Provide the [X, Y] coordinate of the cell's center where the given text is located.  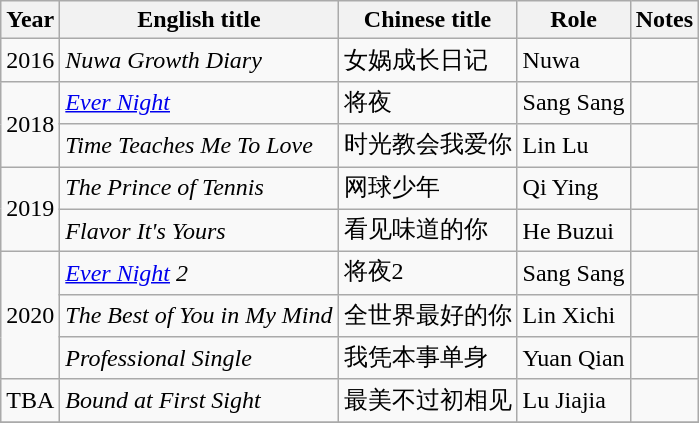
Flavor It's Yours [199, 230]
Qi Ying [574, 188]
Notes [664, 20]
Nuwa [574, 60]
Lin Xichi [574, 316]
Time Teaches Me To Love [199, 146]
2020 [30, 316]
TBA [30, 400]
Lin Lu [574, 146]
女娲成长日记 [428, 60]
He Buzui [574, 230]
全世界最好的你 [428, 316]
Chinese title [428, 20]
2019 [30, 208]
2016 [30, 60]
将夜 [428, 102]
Nuwa Growth Diary [199, 60]
Lu Jiajia [574, 400]
Ever Night [199, 102]
Professional Single [199, 358]
我凭本事单身 [428, 358]
将夜2 [428, 274]
The Prince of Tennis [199, 188]
最美不过初相见 [428, 400]
网球少年 [428, 188]
时光教会我爱你 [428, 146]
Yuan Qian [574, 358]
Bound at First Sight [199, 400]
The Best of You in My Mind [199, 316]
2018 [30, 124]
Year [30, 20]
English title [199, 20]
Role [574, 20]
看见味道的你 [428, 230]
Ever Night 2 [199, 274]
